Return (X, Y) of the center of cell containing provided text 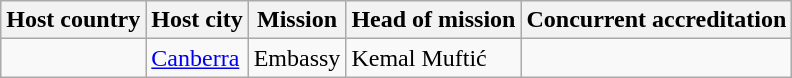
Mission (297, 20)
Embassy (297, 58)
Host city (197, 20)
Host country (74, 20)
Concurrent accreditation (656, 20)
Head of mission (434, 20)
Canberra (197, 58)
Kemal Muftić (434, 58)
